Pinpoint the cell where the given text exists, returning its [X, Y] midpoint coordinate. 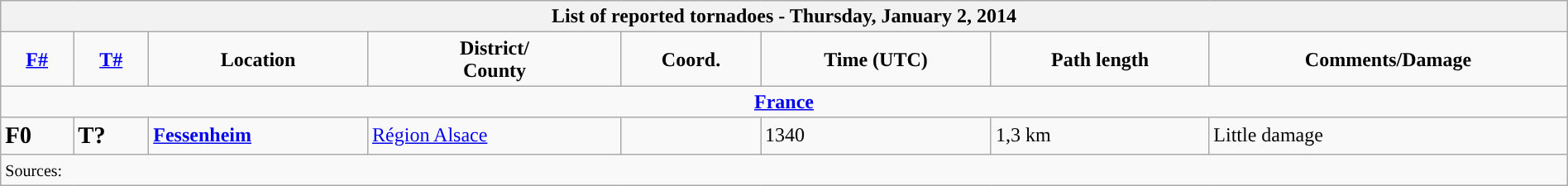
List of reported tornadoes - Thursday, January 2, 2014 [784, 17]
1340 [877, 136]
Time (UTC) [877, 60]
Coord. [691, 60]
1,3 km [1100, 136]
Sources: [784, 169]
Location [258, 60]
Comments/Damage [1388, 60]
Path length [1100, 60]
France [784, 102]
F0 [37, 136]
T# [111, 60]
Fessenheim [258, 136]
F# [37, 60]
Little damage [1388, 136]
Région Alsace [495, 136]
T? [111, 136]
District/County [495, 60]
